Locate the cell with the specified text and output its [X, Y] center coordinate. 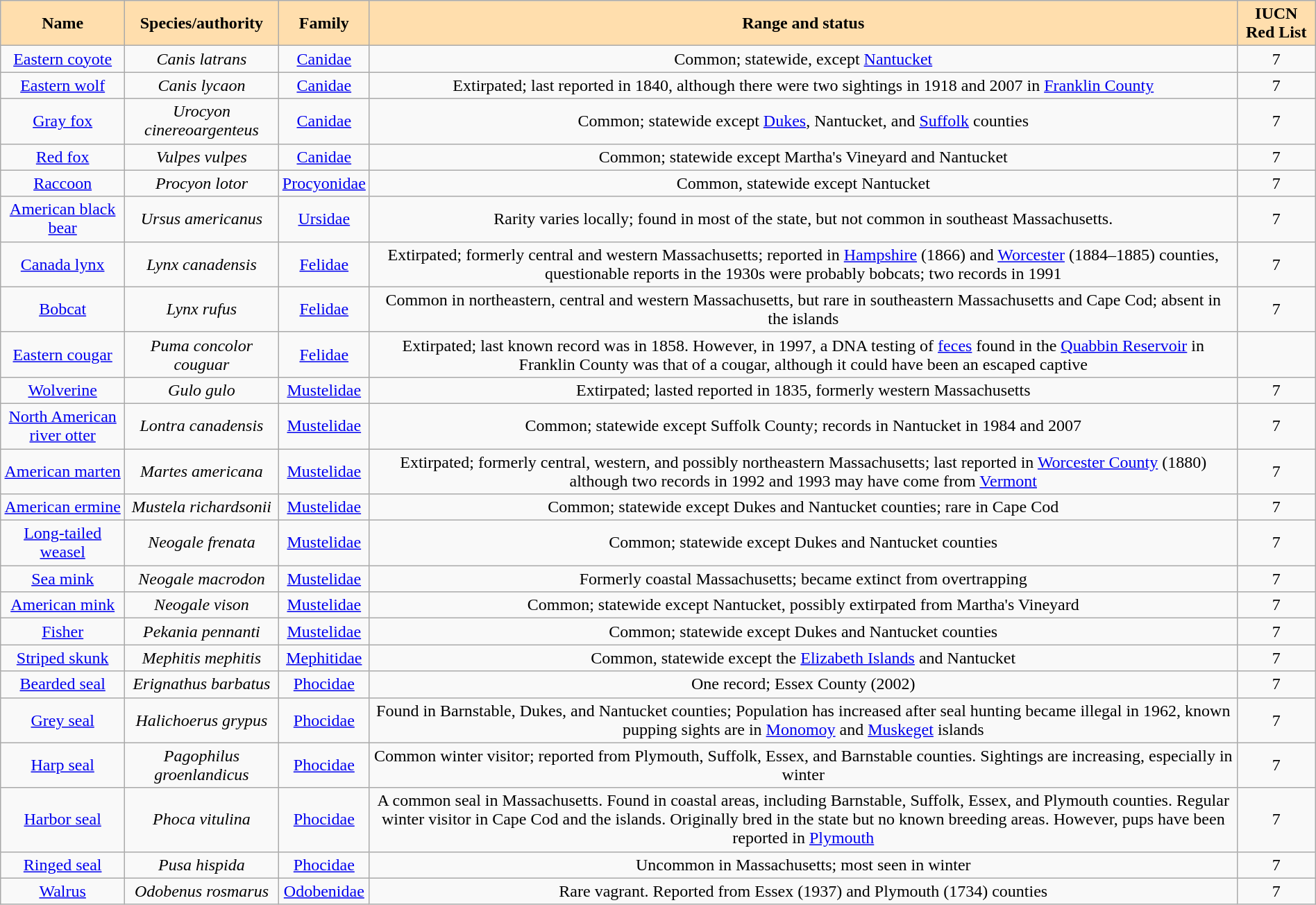
Martes americana [202, 471]
Odobenus rosmarus [202, 891]
Odobenidae [323, 891]
American ermine [62, 507]
Walrus [62, 891]
Gulo gulo [202, 390]
Bearded seal [62, 684]
Mustela richardsonii [202, 507]
Range and status [803, 24]
Lynx rufus [202, 310]
American marten [62, 471]
Common, statewide except the Elizabeth Islands and Nantucket [803, 658]
Common, statewide except Nantucket [803, 183]
American black bear [62, 219]
Extirpated; lasted reported in 1835, formerly western Massachusetts [803, 390]
Common; statewide except Martha's Vineyard and Nantucket [803, 157]
Rare vagrant. Reported from Essex (1937) and Plymouth (1734) counties [803, 891]
Grey seal [62, 720]
Lontra canadensis [202, 426]
Canis lycaon [202, 85]
Common winter visitor; reported from Plymouth, Suffolk, Essex, and Barnstable counties. Sightings are increasing, especially in winter [803, 765]
Bobcat [62, 310]
Fisher [62, 632]
Eastern wolf [62, 85]
Sea mink [62, 579]
Mephitidae [323, 658]
North American river otter [62, 426]
Pagophilus groenlandicus [202, 765]
Neogale vison [202, 605]
Lynx canadensis [202, 264]
IUCN Red List [1276, 24]
Gray fox [62, 121]
Raccoon [62, 183]
American mink [62, 605]
Urocyon cinereoargenteus [202, 121]
Rarity varies locally; found in most of the state, but not common in southeast Massachusetts. [803, 219]
Formerly coastal Massachusetts; became extinct from overtrapping [803, 579]
Harp seal [62, 765]
Pusa hispida [202, 865]
Ursidae [323, 219]
Wolverine [62, 390]
Common; statewide, except Nantucket [803, 59]
Puma concolor couguar [202, 354]
Eastern cougar [62, 354]
Canis latrans [202, 59]
Common; statewide except Nantucket, possibly extirpated from Martha's Vineyard [803, 605]
Neogale frenata [202, 543]
Common; statewide except Dukes, Nantucket, and Suffolk counties [803, 121]
Harbor seal [62, 820]
Canada lynx [62, 264]
Phoca vitulina [202, 820]
Extirpated; last reported in 1840, although there were two sightings in 1918 and 2007 in Franklin County [803, 85]
Procyonidae [323, 183]
Common; statewide except Suffolk County; records in Nantucket in 1984 and 2007 [803, 426]
Erignathus barbatus [202, 684]
Common; statewide except Dukes and Nantucket counties; rare in Cape Cod [803, 507]
Procyon lotor [202, 183]
One record; Essex County (2002) [803, 684]
Long-tailed weasel [62, 543]
Uncommon in Massachusetts; most seen in winter [803, 865]
Ringed seal [62, 865]
Ursus americanus [202, 219]
Vulpes vulpes [202, 157]
Pekania pennanti [202, 632]
Species/authority [202, 24]
Striped skunk [62, 658]
Common in northeastern, central and western Massachusetts, but rare in southeastern Massachusetts and Cape Cod; absent in the islands [803, 310]
Family [323, 24]
Mephitis mephitis [202, 658]
Name [62, 24]
Red fox [62, 157]
Halichoerus grypus [202, 720]
Neogale macrodon [202, 579]
Eastern coyote [62, 59]
